Capture the cell that displays the provided text and extract its (X, Y) central coordinate. 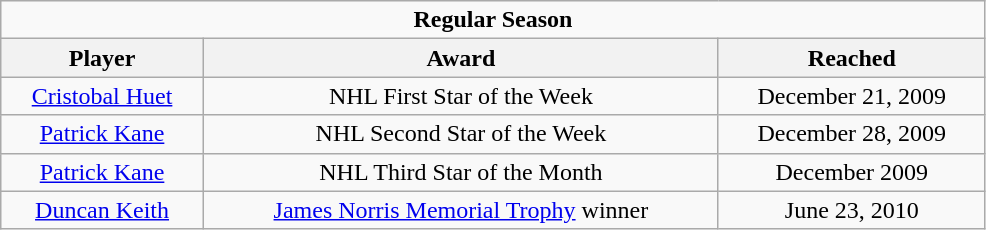
Player (102, 58)
Reached (852, 58)
June 23, 2010 (852, 210)
Regular Season (493, 20)
December 21, 2009 (852, 96)
December 2009 (852, 172)
NHL Second Star of the Week (460, 134)
NHL First Star of the Week (460, 96)
Duncan Keith (102, 210)
NHL Third Star of the Month (460, 172)
December 28, 2009 (852, 134)
James Norris Memorial Trophy winner (460, 210)
Cristobal Huet (102, 96)
Award (460, 58)
